Output the (x, y) coordinate of the center of the cell containing the given text.  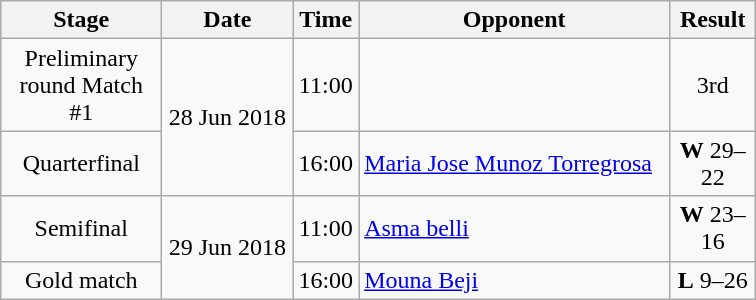
W 23–16 (713, 228)
Opponent (514, 20)
Time (326, 20)
Mouna Beji (514, 280)
Asma belli (514, 228)
Stage (82, 20)
Preliminary round Match #1 (82, 85)
Result (713, 20)
Gold match (82, 280)
Semifinal (82, 228)
Quarterfinal (82, 164)
Date (228, 20)
3rd (713, 85)
29 Jun 2018 (228, 248)
L 9–26 (713, 280)
28 Jun 2018 (228, 118)
Maria Jose Munoz Torregrosa (514, 164)
W 29–22 (713, 164)
